Return the (X, Y) coordinate for the center point of the cell that contains the specified text.  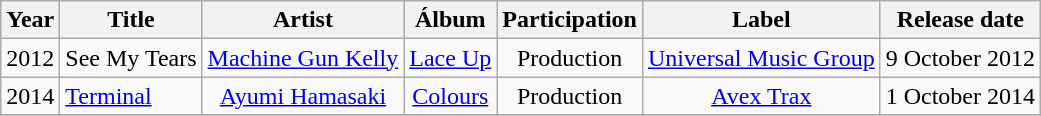
Release date (960, 20)
9 October 2012 (960, 58)
Year (30, 20)
Terminal (131, 96)
Colours (450, 96)
2014 (30, 96)
See My Tears (131, 58)
Label (761, 20)
Avex Trax (761, 96)
Universal Music Group (761, 58)
1 October 2014 (960, 96)
Title (131, 20)
Participation (570, 20)
Álbum (450, 20)
Artist (303, 20)
2012 (30, 58)
Machine Gun Kelly (303, 58)
Ayumi Hamasaki (303, 96)
Lace Up (450, 58)
